Locate the cell with the specified text and output its (X, Y) center coordinate. 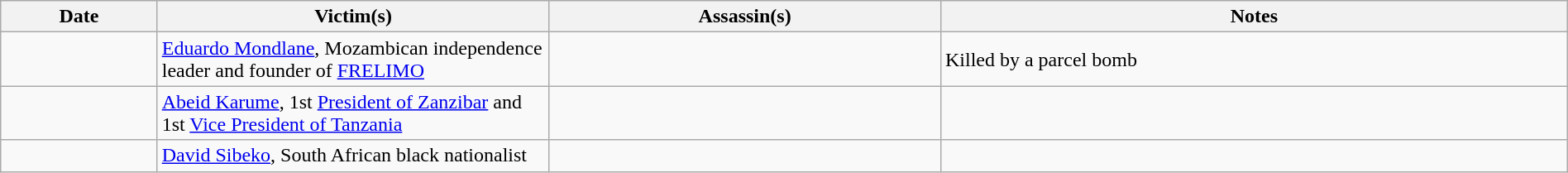
Killed by a parcel bomb (1254, 60)
David Sibeko, South African black nationalist (353, 156)
Victim(s) (353, 17)
Assassin(s) (745, 17)
Notes (1254, 17)
Date (79, 17)
Abeid Karume, 1st President of Zanzibar and 1st Vice President of Tanzania (353, 113)
Eduardo Mondlane, Mozambican independence leader and founder of FRELIMO (353, 60)
